Extract the (x, y) coordinate from the center of the cell holding the provided text.  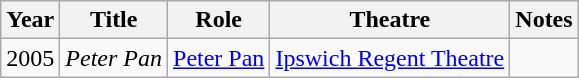
Title (114, 20)
Role (219, 20)
Year (30, 20)
Notes (544, 20)
Theatre (390, 20)
2005 (30, 58)
Ipswich Regent Theatre (390, 58)
